Find where the given text appears and provide that cell's center as [X, Y] coordinate. 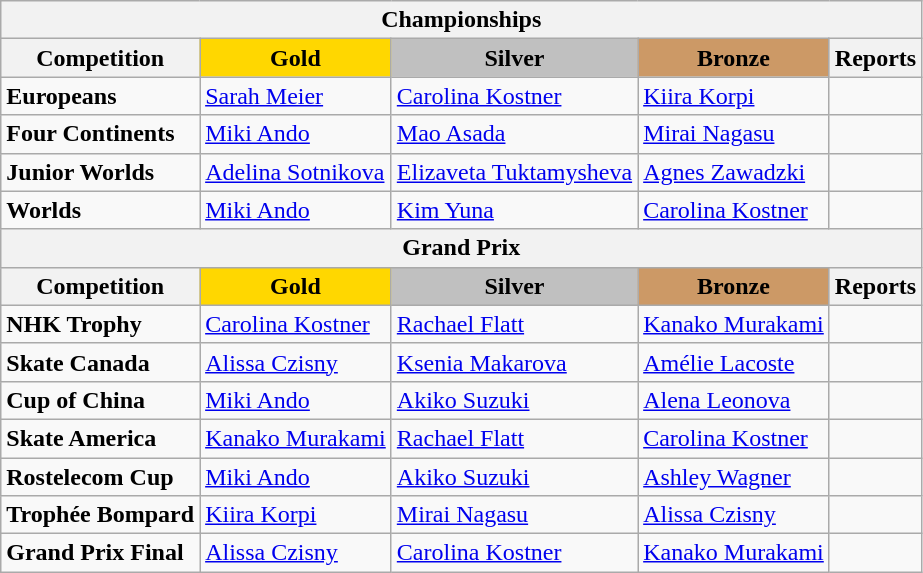
Ksenia Makarova [514, 362]
Elizaveta Tuktamysheva [514, 172]
Kim Yuna [514, 210]
Four Continents [100, 134]
Agnes Zawadzki [734, 172]
Alena Leonova [734, 400]
Ashley Wagner [734, 477]
Worlds [100, 210]
Adelina Sotnikova [296, 172]
Junior Worlds [100, 172]
Europeans [100, 96]
Mao Asada [514, 134]
Championships [462, 20]
Sarah Meier [296, 96]
Skate Canada [100, 362]
Skate America [100, 438]
Grand Prix Final [100, 553]
Amélie Lacoste [734, 362]
Cup of China [100, 400]
Trophée Bompard [100, 515]
Grand Prix [462, 248]
Rostelecom Cup [100, 477]
NHK Trophy [100, 324]
